Locate the cell with the specified text and output its (x, y) center coordinate. 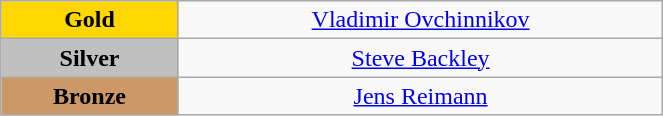
Silver (90, 58)
Bronze (90, 96)
Jens Reimann (420, 96)
Vladimir Ovchinnikov (420, 20)
Gold (90, 20)
Steve Backley (420, 58)
